Find where the given text appears and provide that cell's center as (X, Y) coordinate. 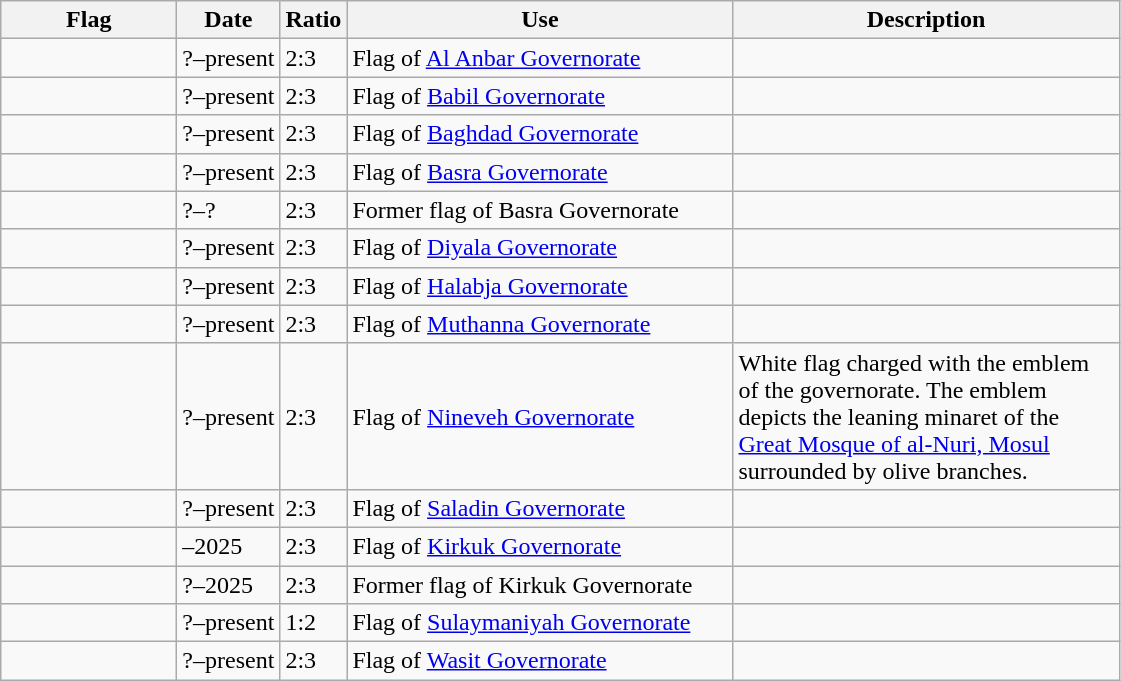
Flag of Diyala Governorate (540, 248)
Description (926, 20)
Flag of Babil Governorate (540, 96)
Flag of Sulaymaniyah Governorate (540, 623)
Flag of Halabja Governorate (540, 286)
1:2 (314, 623)
Ratio (314, 20)
Date (228, 20)
?–? (228, 210)
Flag of Basra Governorate (540, 172)
Flag of Baghdad Governorate (540, 134)
Former flag of Basra Governorate (540, 210)
Flag of Muthanna Governorate (540, 324)
?–2025 (228, 585)
Flag of Saladin Governorate (540, 508)
Flag of Wasit Governorate (540, 661)
Former flag of Kirkuk Governorate (540, 585)
Flag of Al Anbar Governorate (540, 58)
–2025 (228, 546)
Flag of Nineveh Governorate (540, 416)
Flag (89, 20)
Flag of Kirkuk Governorate (540, 546)
Use (540, 20)
